Capture the cell that displays the provided text and extract its [x, y] central coordinate. 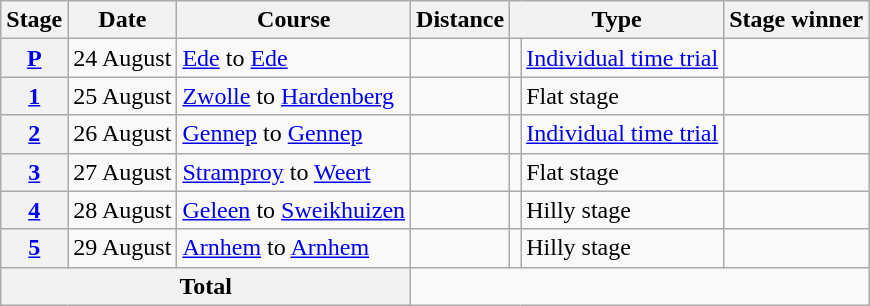
Total [206, 286]
Stramproy to Weert [294, 172]
28 August [122, 210]
29 August [122, 248]
25 August [122, 96]
Type [617, 20]
Stage winner [796, 20]
P [34, 58]
26 August [122, 134]
Date [122, 20]
5 [34, 248]
Zwolle to Hardenberg [294, 96]
Distance [460, 20]
27 August [122, 172]
3 [34, 172]
Ede to Ede [294, 58]
1 [34, 96]
Arnhem to Arnhem [294, 248]
24 August [122, 58]
Course [294, 20]
4 [34, 210]
Geleen to Sweikhuizen [294, 210]
Gennep to Gennep [294, 134]
Stage [34, 20]
2 [34, 134]
